Locate the cell with the specified text and output its [x, y] center coordinate. 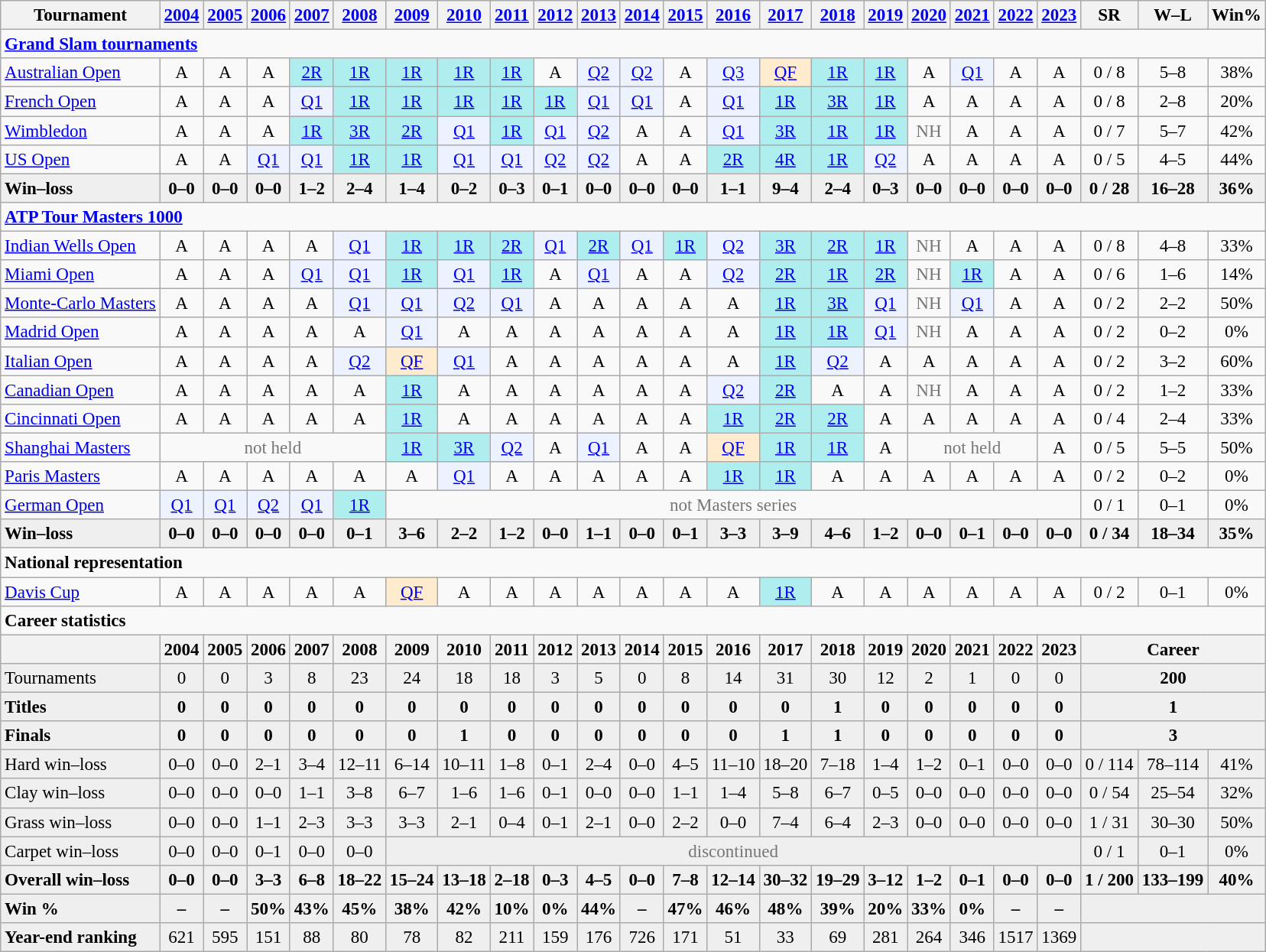
Miami Open [80, 275]
Grass win–loss [80, 822]
18–34 [1173, 534]
1–8 [512, 765]
Cincinnati Open [80, 419]
Shanghai Masters [80, 447]
133–199 [1173, 880]
1 / 200 [1110, 880]
Titles [80, 707]
0 / 28 [1110, 188]
5–7 [1173, 131]
5–5 [1173, 447]
32% [1237, 794]
12–11 [359, 765]
ATP Tour Masters 1000 [633, 217]
Tournaments [80, 678]
69 [838, 937]
88 [312, 937]
Overall win–loss [80, 880]
Indian Wells Open [80, 246]
264 [930, 937]
200 [1173, 678]
11–10 [733, 765]
Australian Open [80, 73]
78 [412, 937]
211 [512, 937]
30 [838, 678]
51 [733, 937]
15–24 [412, 880]
3–6 [412, 534]
18–20 [785, 765]
3–12 [885, 880]
31 [785, 678]
346 [972, 937]
Tournament [80, 15]
3–8 [359, 794]
19–29 [838, 880]
35% [1237, 534]
621 [182, 937]
0 / 4 [1110, 419]
3–4 [312, 765]
60% [1237, 361]
US Open [80, 160]
7–4 [785, 822]
4R [785, 160]
281 [885, 937]
Hard win–loss [80, 765]
French Open [80, 102]
36% [1237, 188]
39% [838, 908]
3–9 [785, 534]
6–8 [312, 880]
2–8 [1173, 102]
9–4 [785, 188]
Carpet win–loss [80, 851]
78–114 [1173, 765]
Career statistics [633, 621]
4–8 [1173, 246]
6–14 [412, 765]
30–30 [1173, 822]
0 / 7 [1110, 131]
Win% [1237, 15]
151 [269, 937]
47% [685, 908]
13–18 [464, 880]
14 [733, 678]
24 [412, 678]
Finals [80, 736]
Wimbledon [80, 131]
159 [555, 937]
0–4 [512, 822]
Canadian Open [80, 390]
1369 [1060, 937]
0 / 6 [1110, 275]
10–11 [464, 765]
1 / 31 [1110, 822]
discontinued [734, 851]
12–14 [733, 880]
25–54 [1173, 794]
1517 [1015, 937]
12 [885, 678]
Monte-Carlo Masters [80, 304]
6–4 [838, 822]
43% [312, 908]
Davis Cup [80, 592]
2–18 [512, 880]
80 [359, 937]
not Masters series [734, 505]
40% [1237, 880]
3–2 [1173, 361]
595 [225, 937]
Year-end ranking [80, 937]
Grand Slam tournaments [633, 44]
41% [1237, 765]
30–32 [785, 880]
7–18 [838, 765]
Clay win–loss [80, 794]
48% [785, 908]
5 [599, 678]
18–22 [359, 880]
Career [1173, 649]
45% [359, 908]
726 [642, 937]
Win % [80, 908]
0–5 [885, 794]
Italian Open [80, 361]
Q3 [733, 73]
46% [733, 908]
Paris Masters [80, 476]
0 / 54 [1110, 794]
176 [599, 937]
Madrid Open [80, 333]
16–28 [1173, 188]
W–L [1173, 15]
82 [464, 937]
4–6 [838, 534]
0 / 114 [1110, 765]
23 [359, 678]
14% [1237, 275]
10% [512, 908]
National representation [633, 563]
171 [685, 937]
2 [930, 678]
0 / 34 [1110, 534]
German Open [80, 505]
7–8 [685, 880]
33 [785, 937]
SR [1110, 15]
